Scan for the cell matching the given text and deliver its [x, y] coordinate at center. 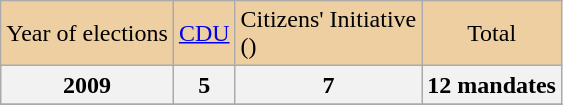
Total [492, 34]
5 [204, 85]
7 [328, 85]
CDU [204, 34]
12 mandates [492, 85]
Year of elections [88, 34]
2009 [88, 85]
Citizens' Initiative () [328, 34]
